Provide the (X, Y) coordinate of the cell's center where the given text is located.  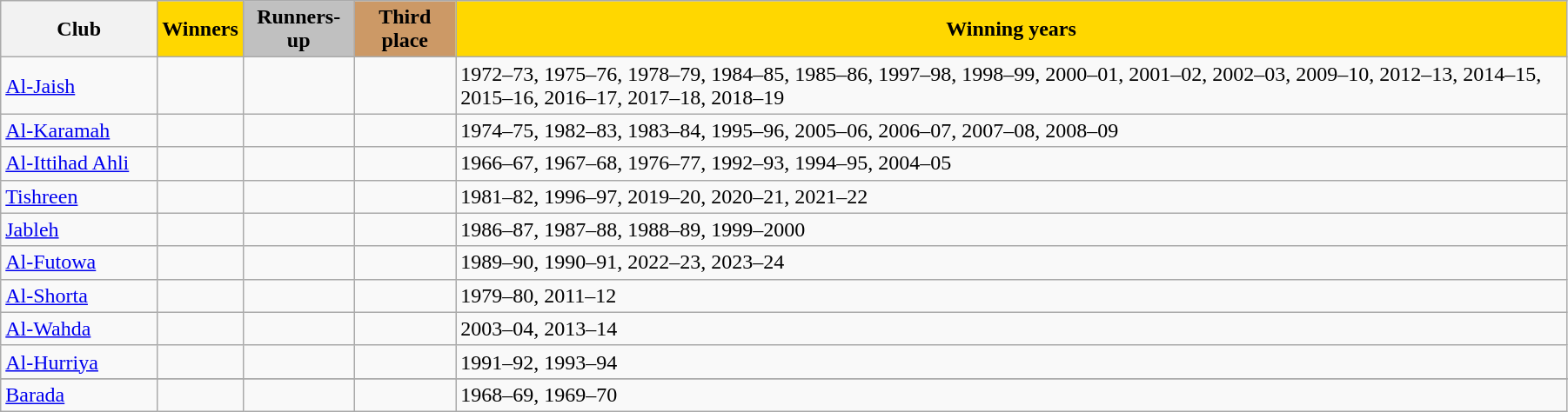
2003–04, 2013–14 (1011, 329)
1966–67, 1967–68, 1976–77, 1992–93, 1994–95, 2004–05 (1011, 163)
Al-Wahda (79, 329)
1979–80, 2011–12 (1011, 296)
Third place (405, 30)
Al-Shorta (79, 296)
Barada (79, 395)
Al-Futowa (79, 262)
1968–69, 1969–70 (1011, 395)
Al-Ittihad Ahli (79, 163)
Winning years (1011, 30)
Al-Hurriya (79, 362)
1981–82, 1996–97, 2019–20, 2020–21, 2021–22 (1011, 196)
Tishreen (79, 196)
1991–92, 1993–94 (1011, 362)
Al-Karamah (79, 130)
Al-Jaish (79, 85)
Runners-up (298, 30)
Club (79, 30)
1989–90, 1990–91, 2022–23, 2023–24 (1011, 262)
Winners (200, 30)
1986–87, 1987–88, 1988–89, 1999–2000 (1011, 229)
1974–75, 1982–83, 1983–84, 1995–96, 2005–06, 2006–07, 2007–08, 2008–09 (1011, 130)
Jableh (79, 229)
